For the text-containing cell, return its midpoint in (X, Y) coordinate format. 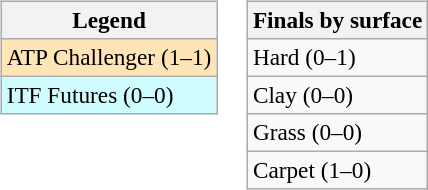
Hard (0–1) (337, 57)
Legend (108, 20)
Clay (0–0) (337, 95)
Grass (0–0) (337, 133)
Carpet (1–0) (337, 171)
Finals by surface (337, 20)
ATP Challenger (1–1) (108, 57)
ITF Futures (0–0) (108, 95)
